Determine the (x, y) coordinate at the center of the cell enclosing the given text.  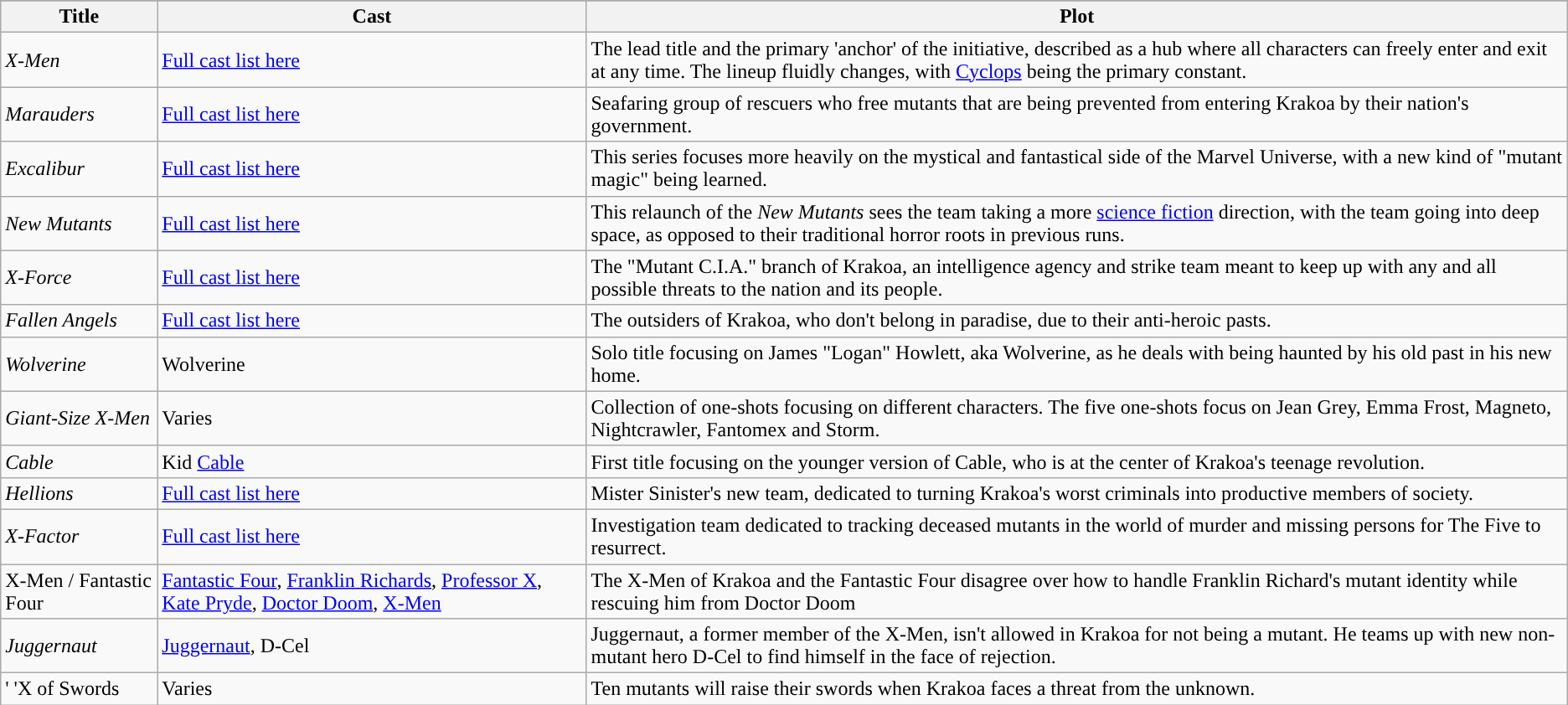
Mister Sinister's new team, dedicated to turning Krakoa's worst criminals into productive members of society. (1077, 493)
First title focusing on the younger version of Cable, who is at the center of Krakoa's teenage revolution. (1077, 461)
Solo title focusing on James "Logan" Howlett, aka Wolverine, as he deals with being haunted by his old past in his new home. (1077, 363)
Marauders (79, 114)
The X-Men of Krakoa and the Fantastic Four disagree over how to handle Franklin Richard's mutant identity while rescuing him from Doctor Doom (1077, 591)
The outsiders of Krakoa, who don't belong in paradise, due to their anti-heroic pasts. (1077, 321)
Fallen Angels (79, 321)
Title (79, 17)
Investigation team dedicated to tracking deceased mutants in the world of murder and missing persons for The Five to resurrect. (1077, 536)
X-Factor (79, 536)
Seafaring group of rescuers who free mutants that are being prevented from entering Krakoa by their nation's government. (1077, 114)
New Mutants (79, 223)
Plot (1077, 17)
' 'X of Swords (79, 689)
Excalibur (79, 169)
Juggernaut, D-Cel (372, 646)
Giant-Size X-Men (79, 419)
X-Men / Fantastic Four (79, 591)
Ten mutants will raise their swords when Krakoa faces a threat from the unknown. (1077, 689)
Cable (79, 461)
Cast (372, 17)
Kid Cable (372, 461)
Juggernaut (79, 646)
Fantastic Four, Franklin Richards, Professor X, Kate Pryde, Doctor Doom, X-Men (372, 591)
X-Force (79, 278)
This series focuses more heavily on the mystical and fantastical side of the Marvel Universe, with a new kind of "mutant magic" being learned. (1077, 169)
Hellions (79, 493)
X-Men (79, 60)
